Extract the [x, y] coordinate from the center of the cell holding the provided text.  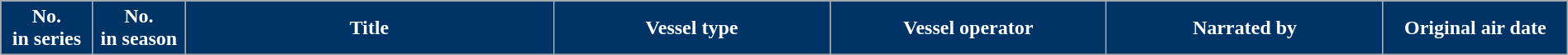
No.in series [46, 28]
Title [370, 28]
Vessel operator [968, 28]
Original air date [1475, 28]
Vessel type [691, 28]
No.in season [139, 28]
Narrated by [1245, 28]
